From the cell containing the given text, extract its center point as (x, y) coordinate. 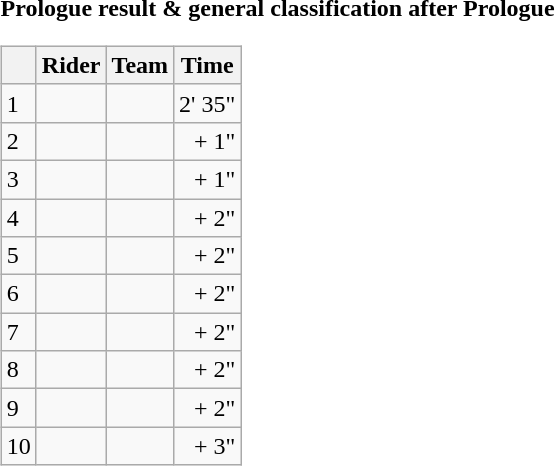
8 (18, 370)
2 (18, 141)
9 (18, 408)
Rider (71, 65)
Team (140, 65)
10 (18, 446)
2' 35" (208, 103)
Time (208, 65)
4 (18, 217)
6 (18, 294)
1 (18, 103)
3 (18, 179)
5 (18, 256)
+ 3" (208, 446)
7 (18, 332)
